Locate the cell with the specified text and output its (X, Y) center coordinate. 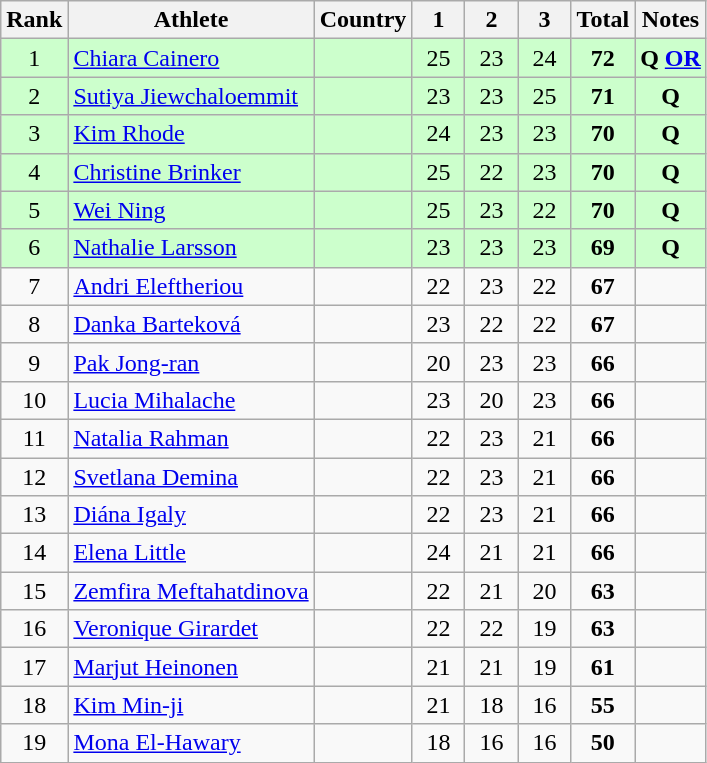
Svetlana Demina (191, 477)
Danka Barteková (191, 324)
Mona El-Hawary (191, 743)
4 (34, 172)
Natalia Rahman (191, 438)
Athlete (191, 20)
Christine Brinker (191, 172)
Pak Jong-ran (191, 362)
Notes (671, 20)
7 (34, 286)
9 (34, 362)
Lucia Mihalache (191, 400)
Elena Little (191, 553)
Kim Rhode (191, 134)
Wei Ning (191, 210)
14 (34, 553)
69 (603, 248)
61 (603, 667)
Veronique Girardet (191, 629)
Nathalie Larsson (191, 248)
Chiara Cainero (191, 58)
Andri Eleftheriou (191, 286)
Rank (34, 20)
Q OR (671, 58)
6 (34, 248)
15 (34, 591)
Total (603, 20)
Diána Igaly (191, 515)
17 (34, 667)
72 (603, 58)
5 (34, 210)
Marjut Heinonen (191, 667)
Sutiya Jiewchaloemmit (191, 96)
71 (603, 96)
Country (363, 20)
55 (603, 705)
Zemfira Meftahatdinova (191, 591)
8 (34, 324)
13 (34, 515)
12 (34, 477)
Kim Min-ji (191, 705)
11 (34, 438)
10 (34, 400)
50 (603, 743)
